Find where the given text appears and provide that cell's center as (x, y) coordinate. 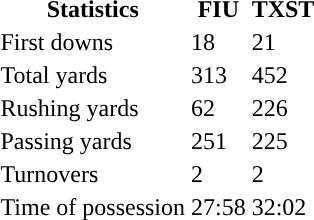
62 (218, 108)
18 (218, 42)
313 (218, 75)
2 (218, 174)
251 (218, 141)
